Return (x, y) of the center of cell containing provided text 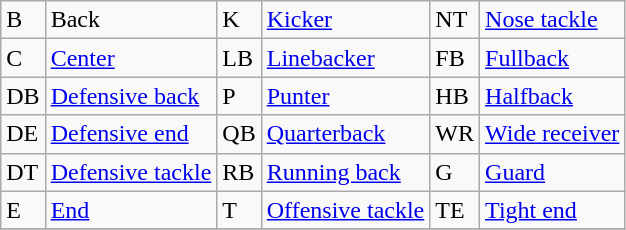
Center (131, 58)
Linebacker (346, 58)
Running back (346, 172)
Guard (552, 172)
DB (23, 96)
Fullback (552, 58)
Offensive tackle (346, 210)
Punter (346, 96)
RB (239, 172)
C (23, 58)
LB (239, 58)
FB (455, 58)
DT (23, 172)
QB (239, 134)
K (239, 20)
T (239, 210)
G (455, 172)
P (239, 96)
TE (455, 210)
Halfback (552, 96)
Kicker (346, 20)
HB (455, 96)
B (23, 20)
End (131, 210)
Quarterback (346, 134)
Defensive back (131, 96)
Nose tackle (552, 20)
Defensive end (131, 134)
Defensive tackle (131, 172)
WR (455, 134)
DE (23, 134)
E (23, 210)
Wide receiver (552, 134)
Tight end (552, 210)
Back (131, 20)
NT (455, 20)
